Capture the cell that displays the provided text and extract its [x, y] central coordinate. 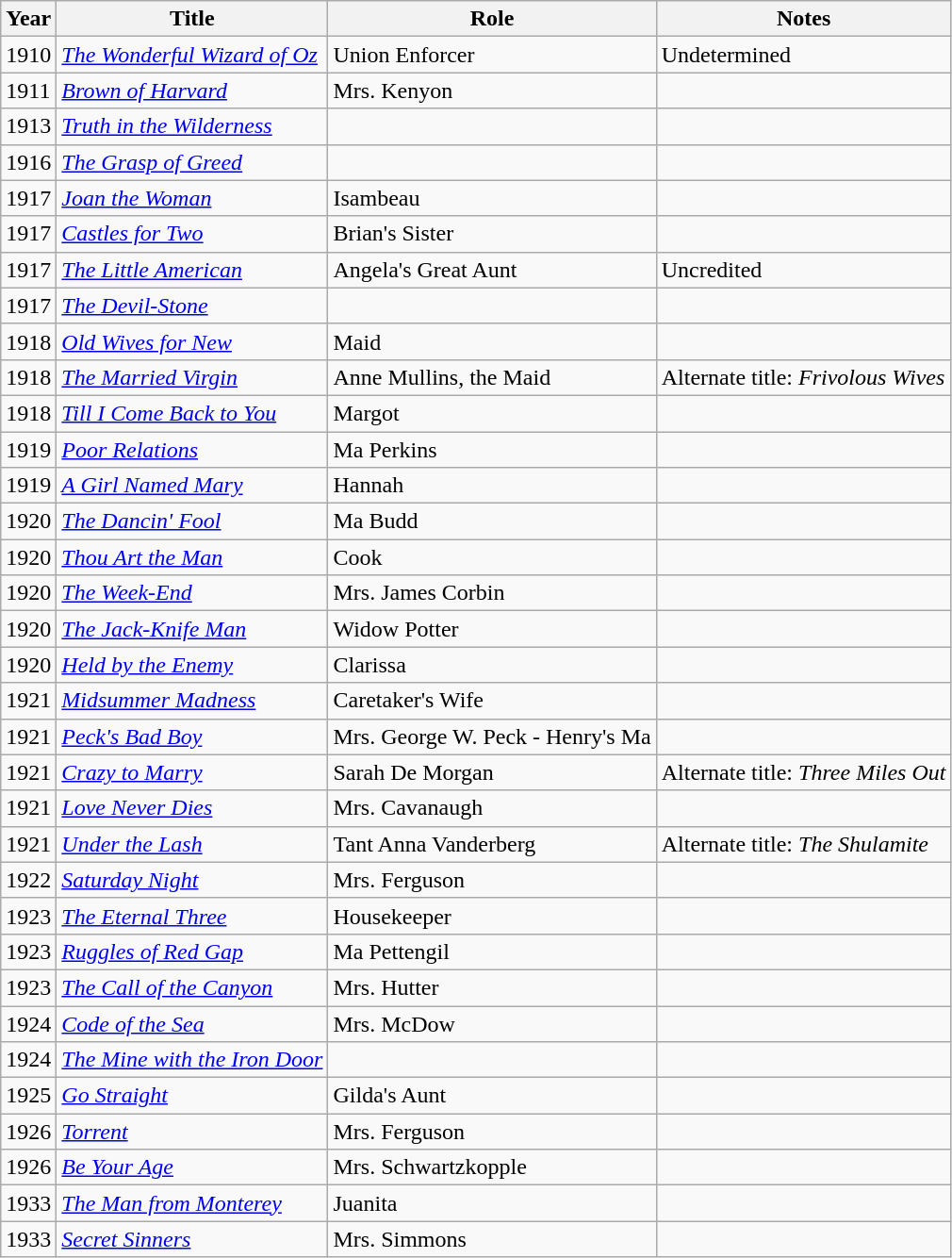
Maid [492, 341]
Ruggles of Red Gap [192, 952]
Mrs. Simmons [492, 1239]
Mrs. Kenyon [492, 91]
The Devil-Stone [192, 306]
Saturday Night [192, 880]
Secret Sinners [192, 1239]
The Week-End [192, 593]
Clarissa [492, 665]
Margot [492, 413]
Year [28, 19]
1925 [28, 1096]
Cook [492, 557]
The Wonderful Wizard of Oz [192, 55]
Torrent [192, 1132]
Truth in the Wilderness [192, 126]
Hannah [492, 486]
1922 [28, 880]
Till I Come Back to You [192, 413]
Mrs. James Corbin [492, 593]
The Jack-Knife Man [192, 629]
Be Your Age [192, 1167]
Joan the Woman [192, 198]
Isambeau [492, 198]
Thou Art the Man [192, 557]
The Mine with the Iron Door [192, 1060]
Caretaker's Wife [492, 701]
Juanita [492, 1203]
A Girl Named Mary [192, 486]
Held by the Enemy [192, 665]
Code of the Sea [192, 1023]
Poor Relations [192, 450]
Tant Anna Vanderberg [492, 844]
Ma Pettengil [492, 952]
Castles for Two [192, 234]
Gilda's Aunt [492, 1096]
Old Wives for New [192, 341]
The Little American [192, 270]
Alternate title: Frivolous Wives [803, 377]
Brown of Harvard [192, 91]
Alternate title: Three Miles Out [803, 772]
The Married Virgin [192, 377]
Angela's Great Aunt [492, 270]
Under the Lash [192, 844]
The Dancin' Fool [192, 521]
The Man from Monterey [192, 1203]
Crazy to Marry [192, 772]
1911 [28, 91]
Ma Budd [492, 521]
Uncredited [803, 270]
Union Enforcer [492, 55]
The Call of the Canyon [192, 987]
1913 [28, 126]
Anne Mullins, the Maid [492, 377]
Role [492, 19]
Peck's Bad Boy [192, 737]
Mrs. Cavanaugh [492, 808]
Mrs. Schwartzkopple [492, 1167]
Title [192, 19]
Mrs. George W. Peck - Henry's Ma [492, 737]
Love Never Dies [192, 808]
Alternate title: The Shulamite [803, 844]
Notes [803, 19]
Brian's Sister [492, 234]
Widow Potter [492, 629]
Midsummer Madness [192, 701]
Mrs. Hutter [492, 987]
The Eternal Three [192, 916]
Housekeeper [492, 916]
Ma Perkins [492, 450]
The Grasp of Greed [192, 162]
1916 [28, 162]
Undetermined [803, 55]
Go Straight [192, 1096]
Sarah De Morgan [492, 772]
1910 [28, 55]
Mrs. McDow [492, 1023]
